Detect which cell encompasses the target text, then output its [x, y] center coordinate. 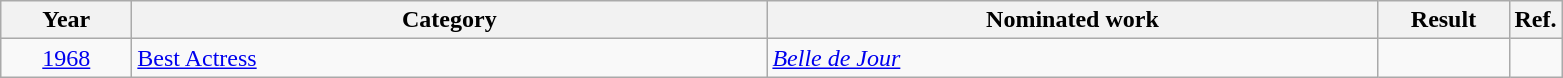
Best Actress [450, 58]
1968 [66, 58]
Category [450, 20]
Nominated work [1072, 20]
Result [1444, 20]
Ref. [1536, 20]
Belle de Jour [1072, 58]
Year [66, 20]
